Pinpoint the cell where the given text exists, returning its (X, Y) midpoint coordinate. 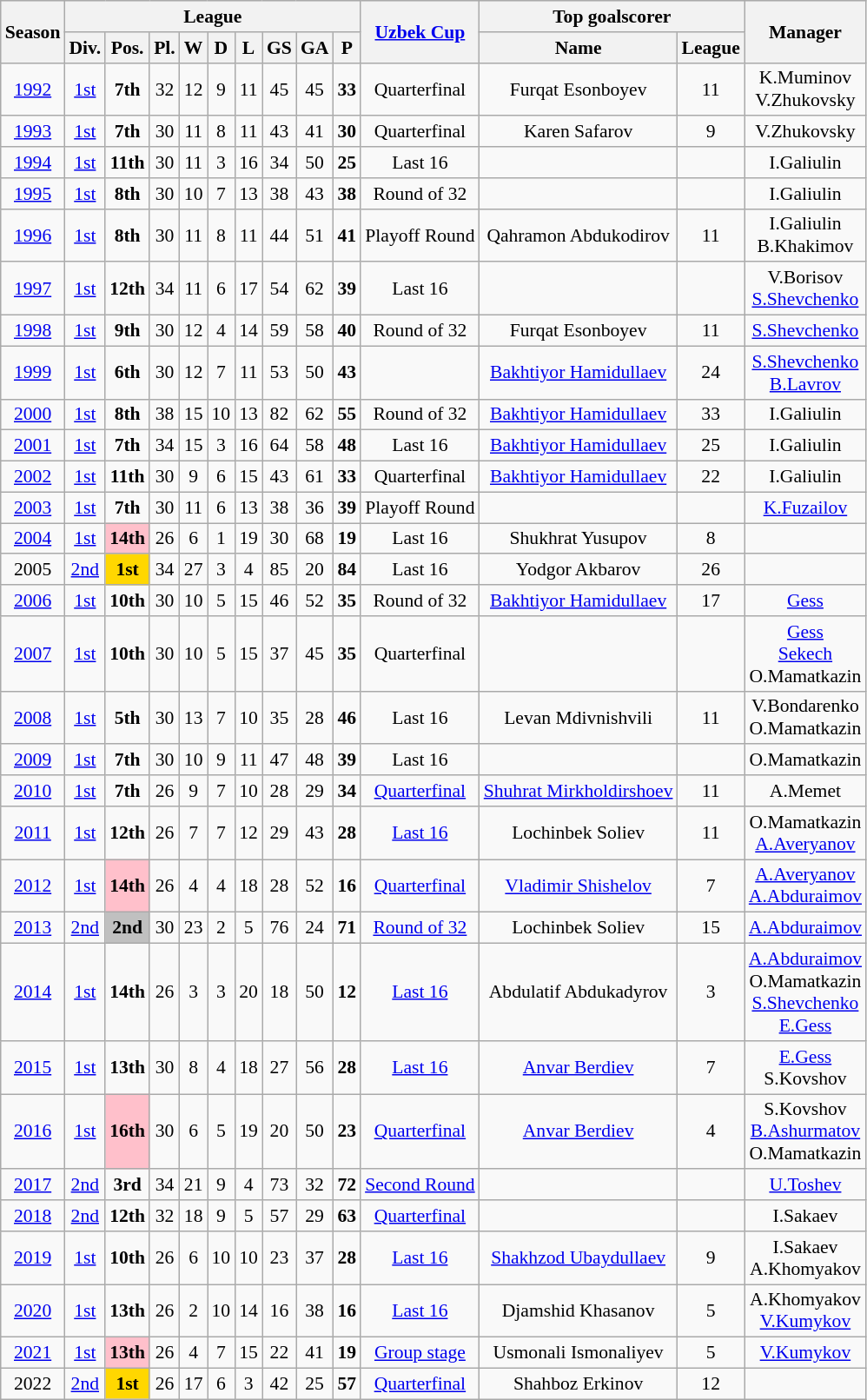
Gess (805, 600)
53 (280, 372)
Levan Mdivnishvili (579, 718)
GA (314, 48)
16th (127, 1131)
Yodgor Akbarov (579, 570)
73 (280, 1185)
Gess Sekech O.Mamatkazin (805, 654)
V.Zhukovsky (805, 132)
36 (314, 508)
V.Borisov S.Shevchenko (805, 289)
2011 (33, 833)
V.Kumykov (805, 1353)
K.Fuzailov (805, 508)
Second Round (420, 1185)
S.Shevchenko B.Lavrov (805, 372)
1996 (33, 235)
61 (314, 477)
Shuhrat Mirkholdirshoev (579, 791)
63 (347, 1216)
A.Khomyakov V.Kumykov (805, 1310)
Abdulatif Abdukadyrov (579, 992)
3rd (127, 1185)
56 (314, 1067)
Usmonali Ismonaliyev (579, 1353)
2005 (33, 570)
2007 (33, 654)
2000 (33, 415)
21 (194, 1185)
5th (127, 718)
2003 (33, 508)
2010 (33, 791)
64 (280, 446)
Shahboz Erkinov (579, 1384)
2022 (33, 1384)
D (221, 48)
S.Kovshov B.Ashurmatov O.Mamatkazin (805, 1131)
GS (280, 48)
O.Mamatkazin (805, 760)
L (248, 48)
Season (33, 31)
A.Abduraimov (805, 928)
Name (579, 48)
2021 (33, 1353)
85 (280, 570)
1993 (33, 132)
Qahramon Abdukodirov (579, 235)
2006 (33, 600)
82 (280, 415)
76 (280, 928)
54 (280, 289)
1994 (33, 163)
Manager (805, 31)
59 (280, 331)
A.Averyanov A.Abduraimov (805, 886)
A.Memet (805, 791)
Pos. (127, 48)
42 (280, 1384)
2008 (33, 718)
68 (314, 539)
P (347, 48)
2020 (33, 1310)
6th (127, 372)
Karen Safarov (579, 132)
1999 (33, 372)
71 (347, 928)
2018 (33, 1216)
Pl. (165, 48)
2017 (33, 1185)
1995 (33, 194)
55 (347, 415)
Shukhrat Yusupov (579, 539)
1997 (33, 289)
Div. (85, 48)
2004 (33, 539)
Top goalscorer (612, 17)
K.Muminov V.Zhukovsky (805, 89)
47 (280, 760)
2002 (33, 477)
I.Sakaev (805, 1216)
2012 (33, 886)
2019 (33, 1258)
84 (347, 570)
2015 (33, 1067)
72 (347, 1185)
2016 (33, 1131)
E.Gess S.Kovshov (805, 1067)
Vladimir Shishelov (579, 886)
40 (347, 331)
9th (127, 331)
Djamshid Khasanov (579, 1310)
1998 (33, 331)
1992 (33, 89)
51 (314, 235)
2001 (33, 446)
S.Shevchenko (805, 331)
W (194, 48)
1 (221, 539)
V.Bondarenko O.Mamatkazin (805, 718)
2013 (33, 928)
Group stage (420, 1353)
Uzbek Cup (420, 31)
2014 (33, 992)
O.Mamatkazin A.Averyanov (805, 833)
U.Toshev (805, 1185)
I.Galiulin B.Khakimov (805, 235)
2009 (33, 760)
A.Abduraimov O.Mamatkazin S.Shevchenko E.Gess (805, 992)
Shakhzod Ubaydullaev (579, 1258)
I.Sakaev A.Khomyakov (805, 1258)
44 (280, 235)
